Provide the [X, Y] coordinate of the cell's center where the given text is located.  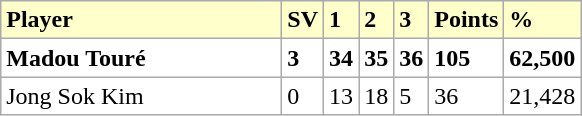
21,428 [542, 96]
% [542, 20]
18 [376, 96]
2 [376, 20]
Jong Sok Kim [142, 96]
5 [412, 96]
Player [142, 20]
SV [303, 20]
34 [342, 58]
Points [466, 20]
Madou Touré [142, 58]
62,500 [542, 58]
105 [466, 58]
1 [342, 20]
0 [303, 96]
35 [376, 58]
13 [342, 96]
